From the cell containing the given text, extract its center point as [X, Y] coordinate. 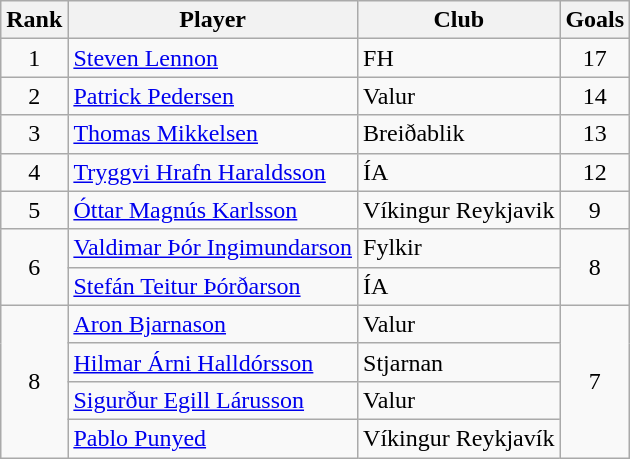
Goals [595, 20]
Valdimar Þór Ingimundarson [213, 248]
Stjarnan [459, 362]
Sigurður Egill Lárusson [213, 400]
Óttar Magnús Karlsson [213, 210]
14 [595, 96]
3 [34, 134]
FH [459, 58]
12 [595, 172]
Víkingur Reykjavík [459, 438]
Stefán Teitur Þórðarson [213, 286]
Aron Bjarnason [213, 324]
Tryggvi Hrafn Haraldsson [213, 172]
Club [459, 20]
Hilmar Árni Halldórsson [213, 362]
2 [34, 96]
Pablo Punyed [213, 438]
13 [595, 134]
1 [34, 58]
5 [34, 210]
Víkingur Reykjavik [459, 210]
Rank [34, 20]
17 [595, 58]
4 [34, 172]
Player [213, 20]
9 [595, 210]
Patrick Pedersen [213, 96]
Fylkir [459, 248]
Thomas Mikkelsen [213, 134]
Breiðablik [459, 134]
7 [595, 381]
6 [34, 267]
Steven Lennon [213, 58]
